Find where the given text appears and provide that cell's center as (X, Y) coordinate. 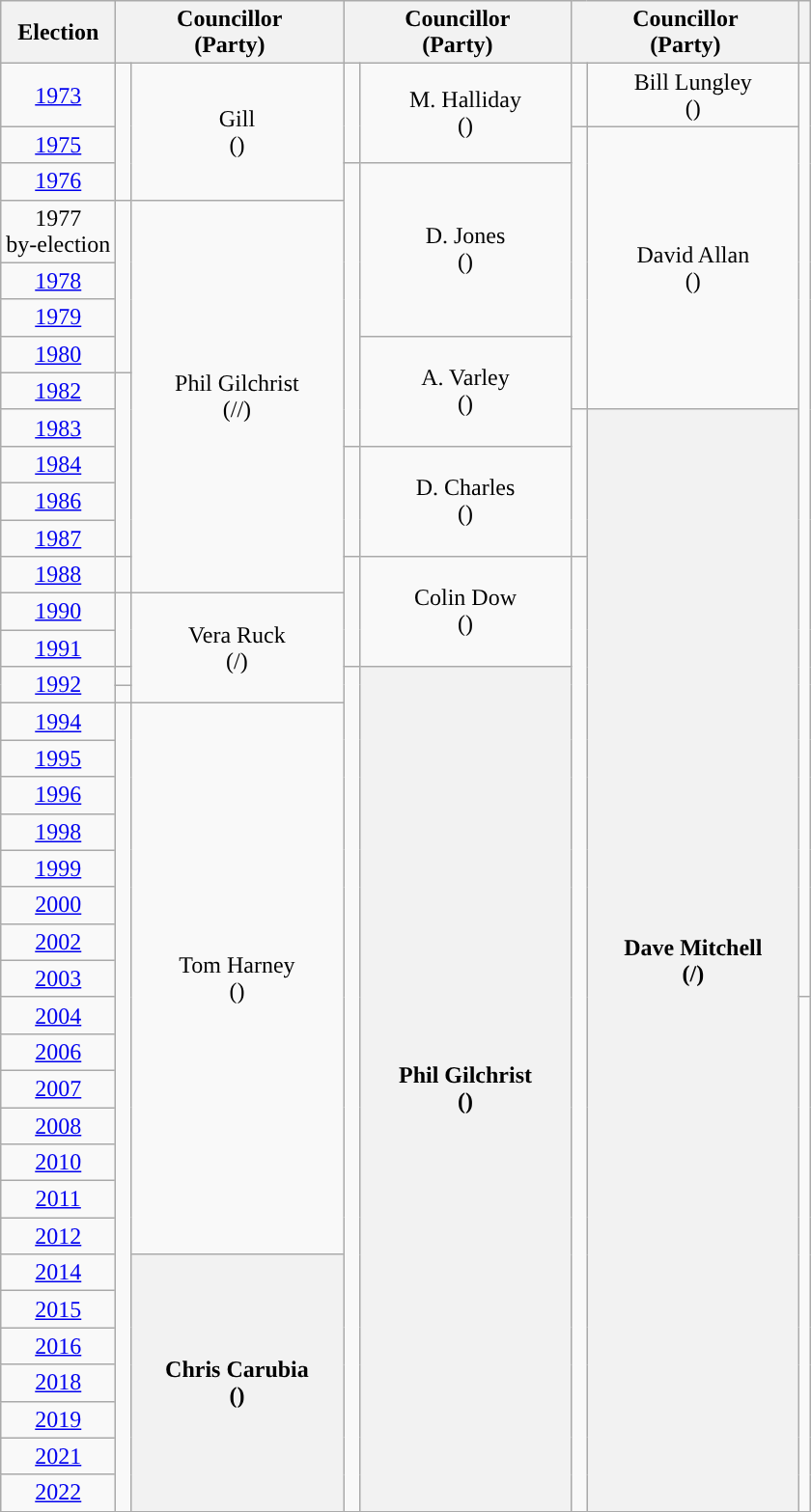
1979 (58, 317)
1976 (58, 181)
1995 (58, 758)
1984 (58, 464)
1994 (58, 722)
2004 (58, 1015)
1975 (58, 145)
Phil Gilchrist() (465, 1088)
2011 (58, 1199)
2006 (58, 1052)
Colin Dow() (465, 612)
1980 (58, 354)
Bill Lungley() (693, 95)
Chris Carubia() (238, 1383)
1991 (58, 648)
2022 (58, 1493)
1986 (58, 501)
2015 (58, 1309)
Election (58, 33)
2003 (58, 978)
1982 (58, 391)
1992 (58, 685)
2008 (58, 1126)
1999 (58, 868)
Vera Ruck(/) (238, 648)
2002 (58, 942)
1973 (58, 95)
1990 (58, 612)
1996 (58, 795)
Tom Harney() (238, 978)
1977by-election (58, 232)
Phil Gilchrist(//) (238, 397)
1988 (58, 575)
D. Charles() (465, 501)
2018 (58, 1383)
David Allan() (693, 268)
D. Jones() (465, 249)
1978 (58, 281)
2007 (58, 1088)
2016 (58, 1346)
M. Halliday() (465, 114)
Dave Mitchell(/) (693, 960)
Gill() (238, 131)
1983 (58, 427)
2021 (58, 1456)
2014 (58, 1273)
2000 (58, 905)
A. Varley() (465, 391)
2010 (58, 1163)
2019 (58, 1419)
1987 (58, 537)
1998 (58, 832)
2012 (58, 1236)
